Capture the cell that displays the provided text and extract its [x, y] central coordinate. 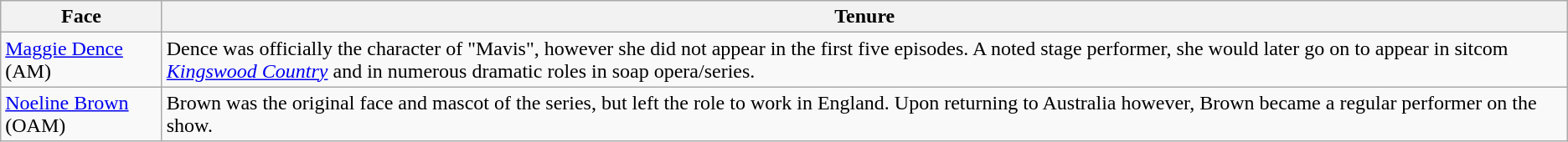
Tenure [864, 17]
Face [81, 17]
Maggie Dence (AM) [81, 60]
Noeline Brown (OAM) [81, 114]
